Pinpoint the cell where the given text exists, returning its [X, Y] midpoint coordinate. 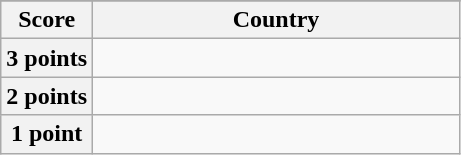
1 point [47, 134]
Score [47, 20]
Country [276, 20]
2 points [47, 96]
3 points [47, 58]
